Detect which cell encompasses the target text, then output its (X, Y) center coordinate. 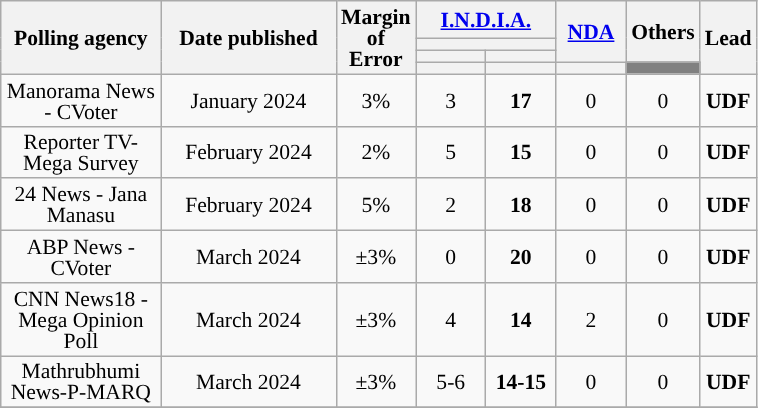
4 (451, 320)
Polling agency (81, 38)
Lead (728, 38)
5% (376, 205)
17 (521, 100)
5-6 (451, 382)
Others (663, 32)
14-15 (521, 382)
Reporter TV- Mega Survey (81, 152)
3% (376, 100)
CNN News18 - Mega Opinion Poll (81, 320)
2% (376, 152)
ABP News - CVoter (81, 257)
Margin of Error (376, 38)
18 (521, 205)
14 (521, 320)
I.N.D.I.A. (486, 20)
Date published (248, 38)
3 (451, 100)
15 (521, 152)
Mathrubhumi News-P-MARQ (81, 382)
24 News - Jana Manasu (81, 205)
5 (451, 152)
20 (521, 257)
January 2024 (248, 100)
NDA (591, 32)
Manorama News - CVoter (81, 100)
